Determine the [X, Y] coordinate at the center of the cell enclosing the given text.  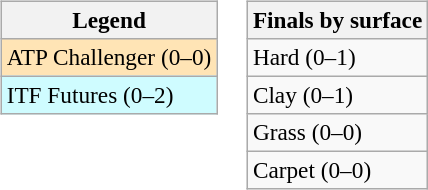
ATP Challenger (0–0) [108, 57]
Grass (0–0) [337, 133]
Clay (0–1) [337, 95]
Carpet (0–0) [337, 171]
ITF Futures (0–2) [108, 95]
Legend [108, 20]
Finals by surface [337, 20]
Hard (0–1) [337, 57]
